Locate the cell with the specified text and output its (x, y) center coordinate. 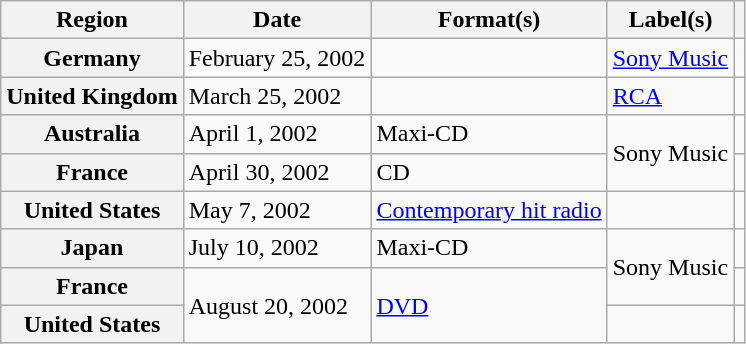
United Kingdom (92, 96)
Contemporary hit radio (489, 210)
May 7, 2002 (277, 210)
Date (277, 20)
DVD (489, 305)
April 1, 2002 (277, 134)
April 30, 2002 (277, 172)
RCA (670, 96)
July 10, 2002 (277, 248)
Germany (92, 58)
CD (489, 172)
March 25, 2002 (277, 96)
February 25, 2002 (277, 58)
August 20, 2002 (277, 305)
Label(s) (670, 20)
Japan (92, 248)
Australia (92, 134)
Format(s) (489, 20)
Region (92, 20)
